Search for the cell housing the specified text and yield its [X, Y] center coordinate. 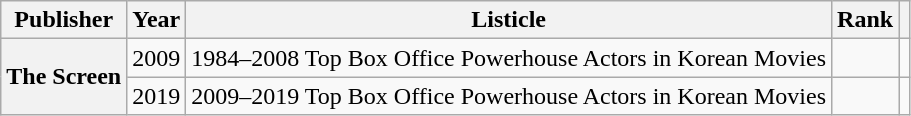
Rank [866, 20]
The Screen [64, 77]
2019 [156, 96]
2009 [156, 58]
Listicle [509, 20]
2009–2019 Top Box Office Powerhouse Actors in Korean Movies [509, 96]
Publisher [64, 20]
Year [156, 20]
1984–2008 Top Box Office Powerhouse Actors in Korean Movies [509, 58]
